Output the [X, Y] coordinate of the center of the cell containing the given text.  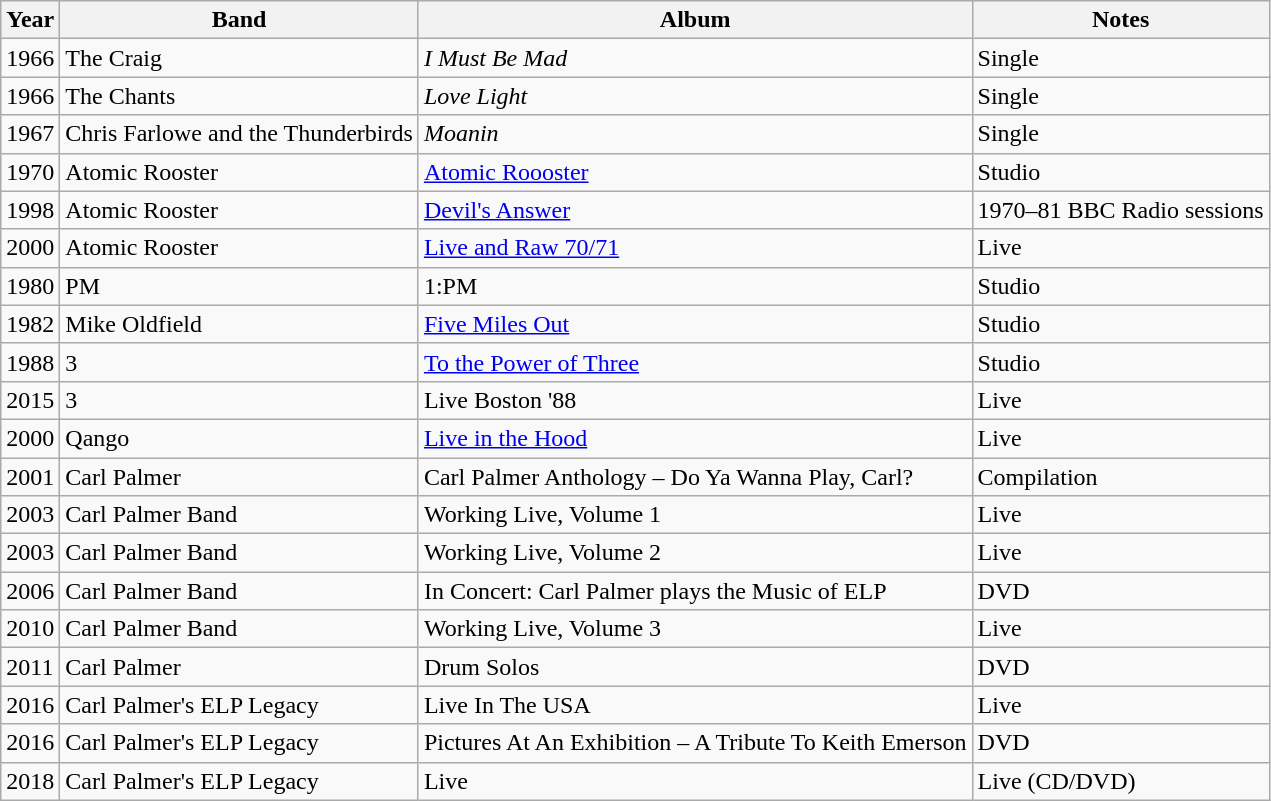
1:PM [695, 286]
Compilation [1120, 477]
To the Power of Three [695, 362]
1970–81 BBC Radio sessions [1120, 210]
2018 [30, 781]
2006 [30, 591]
Five Miles Out [695, 324]
PM [240, 286]
Working Live, Volume 2 [695, 553]
Live and Raw 70/71 [695, 248]
The Chants [240, 96]
Album [695, 20]
2011 [30, 667]
Working Live, Volume 1 [695, 515]
Live In The USA [695, 705]
Love Light [695, 96]
1980 [30, 286]
In Concert: Carl Palmer plays the Music of ELP [695, 591]
Carl Palmer Anthology – Do Ya Wanna Play, Carl? [695, 477]
Year [30, 20]
Live (CD/DVD) [1120, 781]
2015 [30, 400]
Band [240, 20]
Atomic Roooster [695, 172]
Devil's Answer [695, 210]
Pictures At An Exhibition – A Tribute To Keith Emerson [695, 743]
Live in the Hood [695, 438]
Moanin [695, 134]
2010 [30, 629]
Live Boston '88 [695, 400]
Working Live, Volume 3 [695, 629]
Notes [1120, 20]
2001 [30, 477]
1988 [30, 362]
Qango [240, 438]
Drum Solos [695, 667]
1970 [30, 172]
Chris Farlowe and the Thunderbirds [240, 134]
The Craig [240, 58]
I Must Be Mad [695, 58]
1967 [30, 134]
1982 [30, 324]
Mike Oldfield [240, 324]
1998 [30, 210]
